Scan for the cell matching the given text and deliver its [X, Y] coordinate at center. 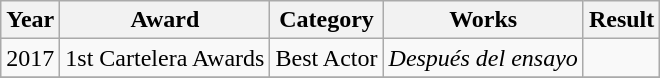
Category [326, 20]
2017 [30, 58]
Después del ensayo [483, 58]
Year [30, 20]
Award [165, 20]
Works [483, 20]
Best Actor [326, 58]
1st Cartelera Awards [165, 58]
Result [621, 20]
